Extract the (X, Y) coordinate from the center of the cell holding the provided text.  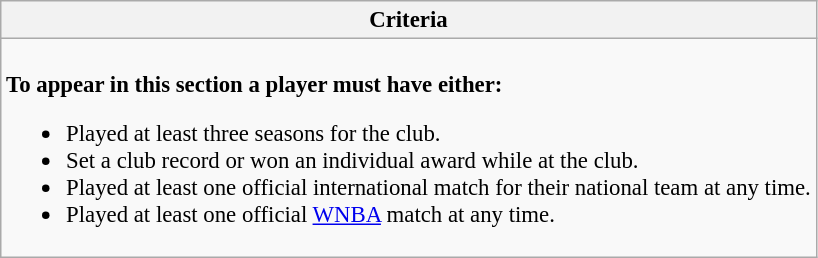
Criteria (408, 20)
